From the cell containing the given text, extract its center point as [X, Y] coordinate. 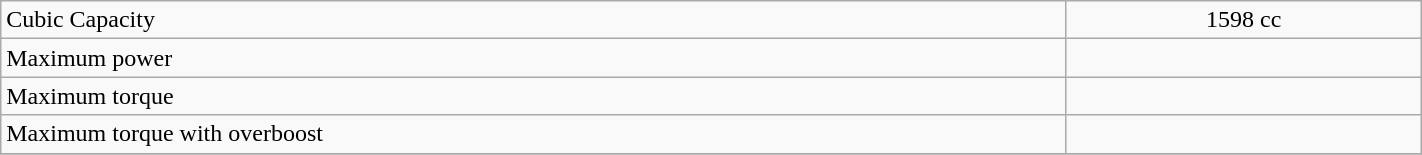
Maximum torque with overboost [534, 134]
Maximum power [534, 58]
Maximum torque [534, 96]
1598 cc [1244, 20]
Cubic Capacity [534, 20]
